Locate the cell with the specified text and output its (X, Y) center coordinate. 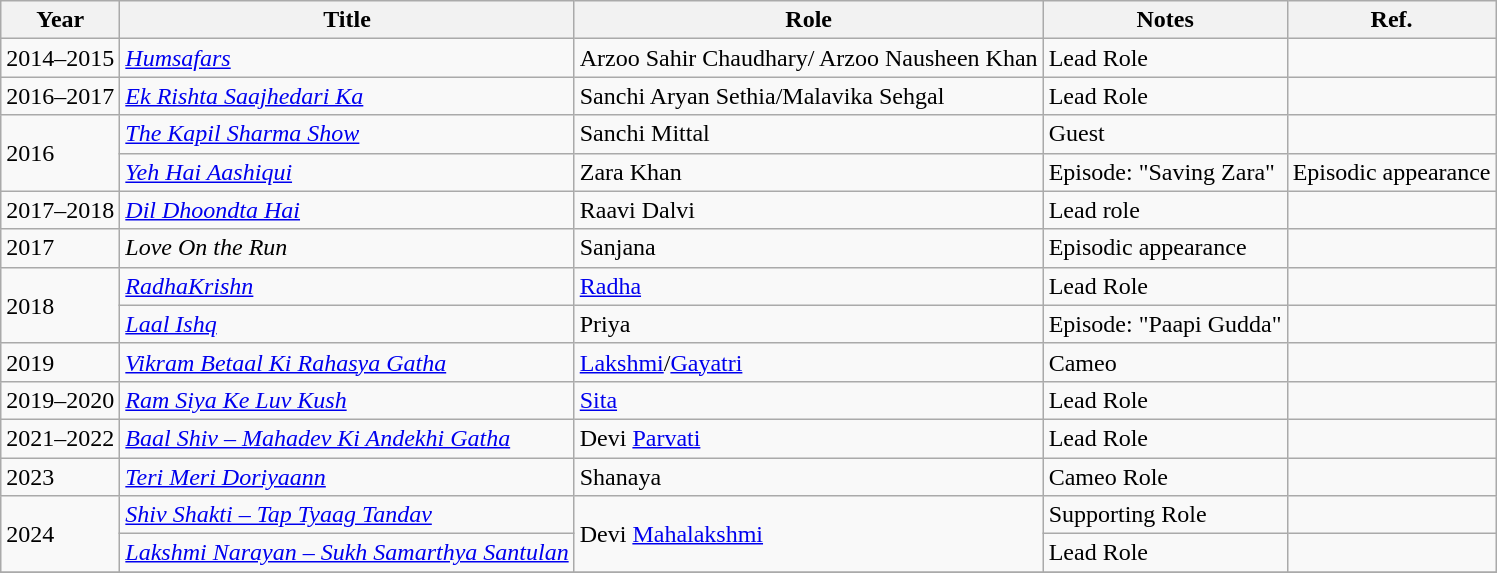
Cameo Role (1165, 477)
2021–2022 (60, 438)
2018 (60, 305)
Episode: "Saving Zara" (1165, 172)
Episode: "Paapi Gudda" (1165, 324)
Shanaya (808, 477)
2024 (60, 534)
Yeh Hai Aashiqui (347, 172)
Cameo (1165, 362)
Dil Dhoondta Hai (347, 210)
Supporting Role (1165, 515)
Arzoo Sahir Chaudhary/ Arzoo Nausheen Khan (808, 58)
Notes (1165, 20)
2016–2017 (60, 96)
Year (60, 20)
Lead role (1165, 210)
2016 (60, 153)
Sita (808, 400)
Devi Parvati (808, 438)
Raavi Dalvi (808, 210)
2017 (60, 248)
Priya (808, 324)
The Kapil Sharma Show (347, 134)
Guest (1165, 134)
2019–2020 (60, 400)
Lakshmi Narayan – Sukh Samarthya Santulan (347, 553)
Sanjana (808, 248)
Title (347, 20)
2019 (60, 362)
2023 (60, 477)
Ek Rishta Saajhedari Ka (347, 96)
Role (808, 20)
Radha (808, 286)
Devi Mahalakshmi (808, 534)
Humsafars (347, 58)
RadhaKrishn (347, 286)
Sanchi Mittal (808, 134)
Sanchi Aryan Sethia/Malavika Sehgal (808, 96)
Lakshmi/Gayatri (808, 362)
Teri Meri Doriyaann (347, 477)
Ref. (1392, 20)
Ram Siya Ke Luv Kush (347, 400)
Zara Khan (808, 172)
Vikram Betaal Ki Rahasya Gatha (347, 362)
Love On the Run (347, 248)
Shiv Shakti – Tap Tyaag Tandav (347, 515)
2014–2015 (60, 58)
2017–2018 (60, 210)
Baal Shiv – Mahadev Ki Andekhi Gatha (347, 438)
Laal Ishq (347, 324)
